For the text-containing cell, return its midpoint in (x, y) coordinate format. 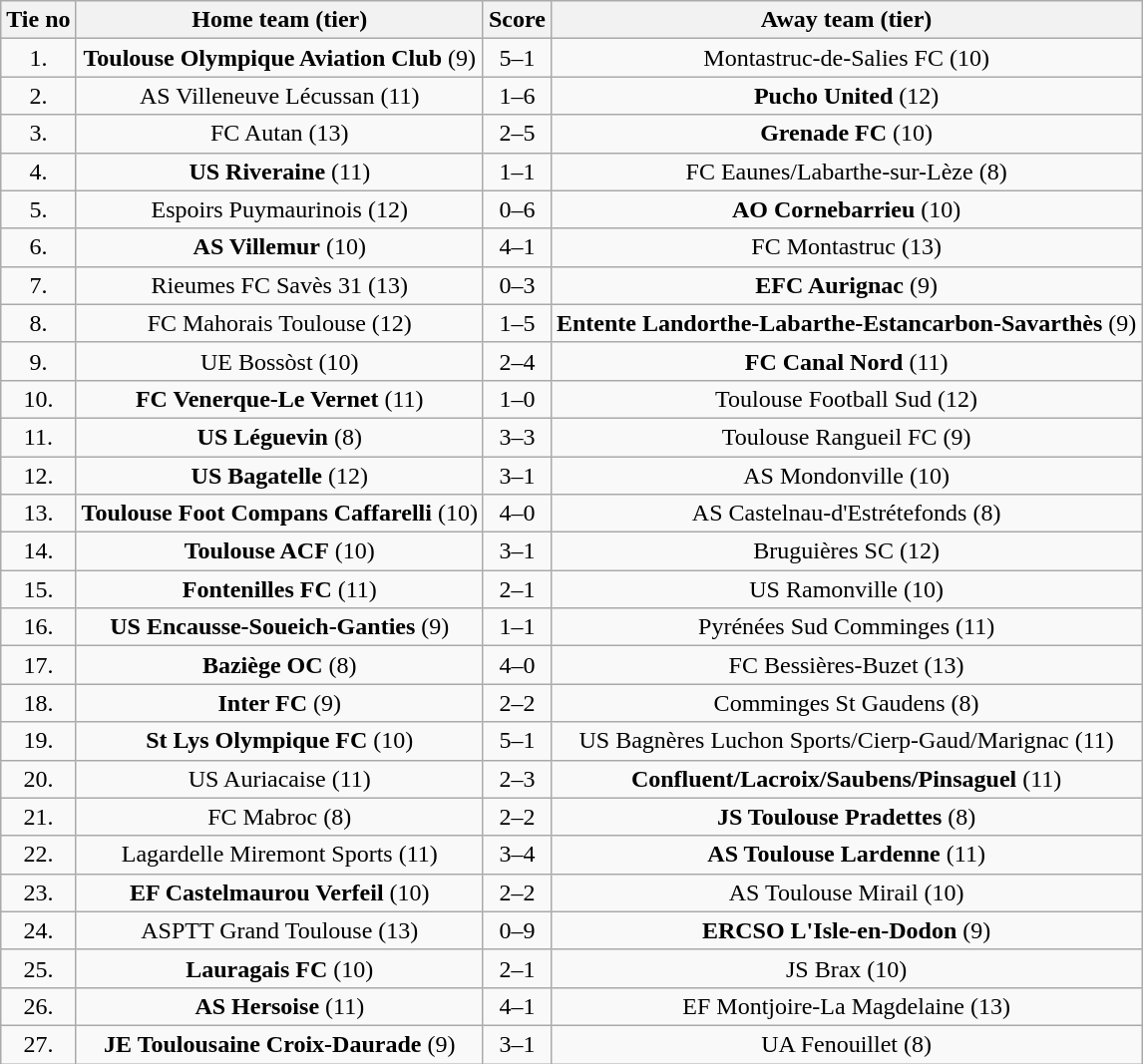
US Encausse-Soueich-Ganties (9) (279, 627)
23. (38, 892)
FC Mabroc (8) (279, 817)
Grenade FC (10) (846, 134)
Montastruc-de-Salies FC (10) (846, 58)
22. (38, 855)
Score (517, 20)
FC Autan (13) (279, 134)
0–9 (517, 930)
25. (38, 968)
2–5 (517, 134)
6. (38, 247)
AS Hersoise (11) (279, 1006)
US Riveraine (11) (279, 172)
Bruguières SC (12) (846, 551)
3. (38, 134)
8. (38, 323)
5. (38, 209)
Away team (tier) (846, 20)
13. (38, 514)
AS Toulouse Lardenne (11) (846, 855)
26. (38, 1006)
FC Montastruc (13) (846, 247)
FC Bessières-Buzet (13) (846, 665)
1–6 (517, 96)
St Lys Olympique FC (10) (279, 741)
Lauragais FC (10) (279, 968)
Pucho United (12) (846, 96)
9. (38, 361)
Entente Landorthe-Labarthe-Estancarbon-Savarthès (9) (846, 323)
Pyrénées Sud Comminges (11) (846, 627)
10. (38, 399)
ERCSO L'Isle-en-Dodon (9) (846, 930)
12. (38, 476)
2. (38, 96)
US Ramonville (10) (846, 589)
AS Villemur (10) (279, 247)
19. (38, 741)
Toulouse Olympique Aviation Club (9) (279, 58)
17. (38, 665)
Home team (tier) (279, 20)
Toulouse Football Sud (12) (846, 399)
FC Canal Nord (11) (846, 361)
AS Toulouse Mirail (10) (846, 892)
Comminges St Gaudens (8) (846, 703)
0–3 (517, 285)
Rieumes FC Savès 31 (13) (279, 285)
Confluent/Lacroix/Saubens/Pinsaguel (11) (846, 779)
11. (38, 437)
AS Villeneuve Lécussan (11) (279, 96)
Inter FC (9) (279, 703)
2–4 (517, 361)
EF Montjoire-La Magdelaine (13) (846, 1006)
FC Eaunes/Labarthe-sur-Lèze (8) (846, 172)
21. (38, 817)
2–3 (517, 779)
ASPTT Grand Toulouse (13) (279, 930)
Toulouse Rangueil FC (9) (846, 437)
0–6 (517, 209)
27. (38, 1044)
JE Toulousaine Croix-Daurade (9) (279, 1044)
3–4 (517, 855)
Fontenilles FC (11) (279, 589)
4. (38, 172)
Toulouse ACF (10) (279, 551)
FC Venerque-Le Vernet (11) (279, 399)
15. (38, 589)
AS Castelnau-d'Estrétefonds (8) (846, 514)
20. (38, 779)
Toulouse Foot Compans Caffarelli (10) (279, 514)
18. (38, 703)
1–5 (517, 323)
3–3 (517, 437)
JS Toulouse Pradettes (8) (846, 817)
US Bagatelle (12) (279, 476)
Baziège OC (8) (279, 665)
24. (38, 930)
AS Mondonville (10) (846, 476)
Lagardelle Miremont Sports (11) (279, 855)
1. (38, 58)
JS Brax (10) (846, 968)
FC Mahorais Toulouse (12) (279, 323)
US Bagnères Luchon Sports/Cierp-Gaud/Marignac (11) (846, 741)
14. (38, 551)
US Auriacaise (11) (279, 779)
UE Bossòst (10) (279, 361)
16. (38, 627)
Tie no (38, 20)
EF Castelmaurou Verfeil (10) (279, 892)
UA Fenouillet (8) (846, 1044)
EFC Aurignac (9) (846, 285)
US Léguevin (8) (279, 437)
Espoirs Puymaurinois (12) (279, 209)
AO Cornebarrieu (10) (846, 209)
7. (38, 285)
1–0 (517, 399)
